Identify which cell holds the provided text, then report its [x, y] central coordinate. 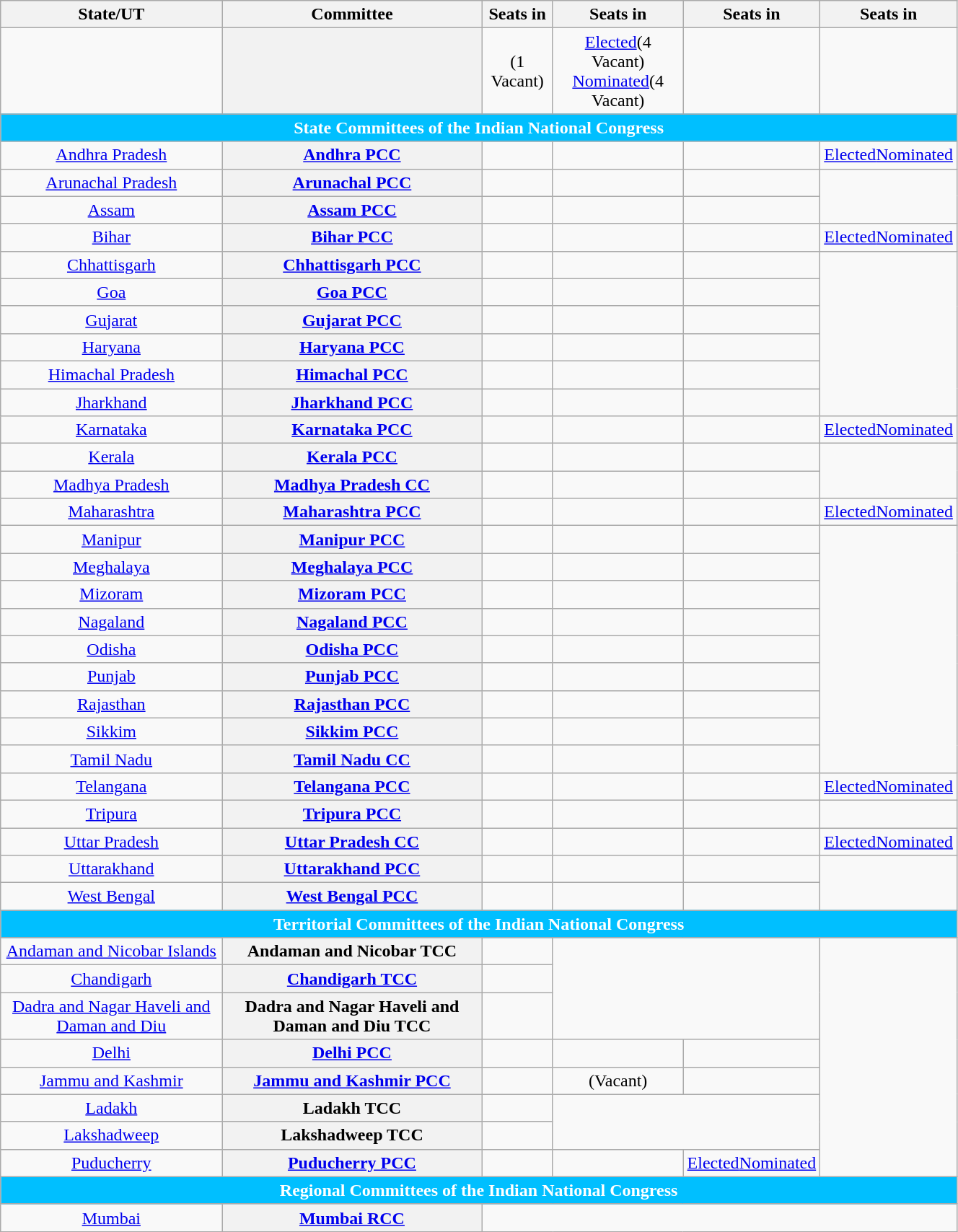
Delhi PCC [352, 1053]
Dadra and Nagar Haveli and Daman and Diu TCC [352, 1016]
Committee [352, 14]
West Bengal [111, 897]
Meghalaya PCC [352, 567]
Goa PCC [352, 292]
Regional Committees of the Indian National Congress [479, 1190]
Lakshadweep TCC [352, 1135]
Maharashtra PCC [352, 512]
(Vacant) [618, 1081]
Nagaland PCC [352, 622]
Chhattisgarh PCC [352, 265]
West Bengal PCC [352, 897]
State/UT [111, 14]
Assam PCC [352, 210]
Arunachal PCC [352, 182]
Tripura [111, 814]
Sikkim [111, 731]
Punjab PCC [352, 677]
Himachal PCC [352, 374]
Mumbai [111, 1218]
Sikkim PCC [352, 731]
Goa [111, 292]
Elected(4 Vacant)Nominated(4 Vacant) [618, 71]
Ladakh TCC [352, 1108]
Andhra PCC [352, 155]
Tamil Nadu CC [352, 759]
Gujarat [111, 320]
Andaman and Nicobar TCC [352, 951]
Bihar PCC [352, 237]
Andhra Pradesh [111, 155]
Delhi [111, 1053]
Rajasthan PCC [352, 704]
Maharashtra [111, 512]
Uttar Pradesh CC [352, 842]
Mumbai RCC [352, 1218]
Karnataka [111, 430]
Gujarat PCC [352, 320]
Territorial Committees of the Indian National Congress [479, 924]
Puducherry PCC [352, 1163]
Chhattisgarh [111, 265]
Telangana PCC [352, 786]
State Committees of the Indian National Congress [479, 128]
Uttar Pradesh [111, 842]
Jammu and Kashmir [111, 1081]
Madhya Pradesh [111, 485]
Andaman and Nicobar Islands [111, 951]
Haryana [111, 347]
Himachal Pradesh [111, 374]
Kerala [111, 457]
Karnataka PCC [352, 430]
Nagaland [111, 622]
Haryana PCC [352, 347]
Punjab [111, 677]
Lakshadweep [111, 1135]
Dadra and Nagar Haveli and Daman and Diu [111, 1016]
Odisha PCC [352, 649]
Uttarakhand [111, 869]
Jharkhand [111, 402]
Chandigarh [111, 979]
Uttarakhand PCC [352, 869]
Manipur PCC [352, 540]
Arunachal Pradesh [111, 182]
Meghalaya [111, 567]
Bihar [111, 237]
Mizoram PCC [352, 594]
Jharkhand PCC [352, 402]
Ladakh [111, 1108]
Manipur [111, 540]
Tamil Nadu [111, 759]
Odisha [111, 649]
Puducherry [111, 1163]
Assam [111, 210]
Tripura PCC [352, 814]
(1 Vacant) [517, 71]
Chandigarh TCC [352, 979]
Jammu and Kashmir PCC [352, 1081]
Rajasthan [111, 704]
Kerala PCC [352, 457]
Telangana [111, 786]
Mizoram [111, 594]
Madhya Pradesh CC [352, 485]
